Pinpoint the cell where the given text exists, returning its (x, y) midpoint coordinate. 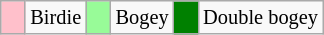
Bogey (142, 17)
Birdie (56, 17)
Double bogey (260, 17)
